Provide the (x, y) coordinate of the cell's center where the given text is located.  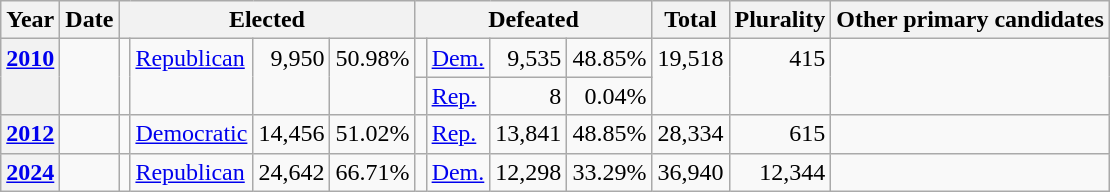
9,950 (292, 77)
51.02% (372, 134)
415 (780, 77)
2024 (30, 172)
Date (90, 20)
8 (528, 96)
36,940 (690, 172)
Elected (267, 20)
12,344 (780, 172)
Plurality (780, 20)
50.98% (372, 77)
2010 (30, 77)
66.71% (372, 172)
615 (780, 134)
Year (30, 20)
0.04% (610, 96)
28,334 (690, 134)
12,298 (528, 172)
Total (690, 20)
Other primary candidates (970, 20)
14,456 (292, 134)
19,518 (690, 77)
13,841 (528, 134)
2012 (30, 134)
33.29% (610, 172)
Defeated (534, 20)
24,642 (292, 172)
9,535 (528, 58)
Democratic (192, 134)
